Return the [X, Y] coordinate for the center point of the cell that contains the specified text.  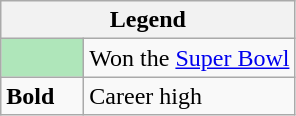
Legend [148, 20]
Bold [42, 96]
Career high [190, 96]
Won the Super Bowl [190, 58]
